Extract the [x, y] coordinate from the center of the cell holding the provided text.  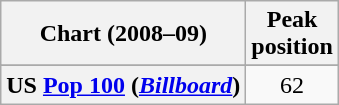
Chart (2008–09) [124, 34]
US Pop 100 (Billboard) [124, 85]
Peakposition [292, 34]
62 [292, 85]
